Locate the cell with the specified text and output its [X, Y] center coordinate. 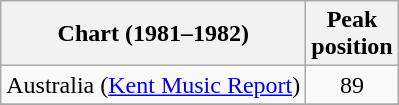
89 [352, 85]
Australia (Kent Music Report) [154, 85]
Chart (1981–1982) [154, 34]
Peakposition [352, 34]
